Extract the (x, y) coordinate from the center of the cell holding the provided text.  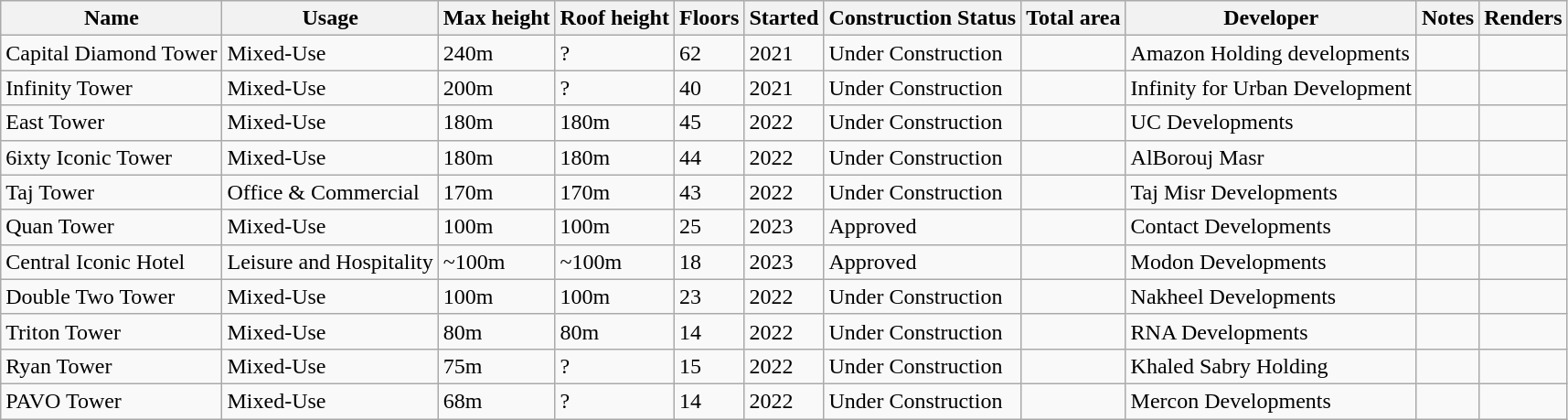
Quan Tower (112, 227)
UC Developments (1271, 123)
62 (709, 53)
Taj Tower (112, 192)
Mercon Developments (1271, 401)
Construction Status (923, 18)
200m (496, 88)
Office & Commercial (330, 192)
68m (496, 401)
Floors (709, 18)
PAVO Tower (112, 401)
40 (709, 88)
75m (496, 366)
Triton Tower (112, 331)
Leisure and Hospitality (330, 262)
Amazon Holding developments (1271, 53)
45 (709, 123)
Ryan Tower (112, 366)
Double Two Tower (112, 296)
Contact Developments (1271, 227)
6ixty Iconic Tower (112, 157)
East Tower (112, 123)
Nakheel Developments (1271, 296)
Name (112, 18)
Max height (496, 18)
44 (709, 157)
Capital Diamond Tower (112, 53)
23 (709, 296)
Infinity Tower (112, 88)
Khaled Sabry Holding (1271, 366)
43 (709, 192)
15 (709, 366)
Notes (1447, 18)
Taj Misr Developments (1271, 192)
Developer (1271, 18)
18 (709, 262)
25 (709, 227)
Roof height (614, 18)
RNA Developments (1271, 331)
240m (496, 53)
Renders (1523, 18)
Modon Developments (1271, 262)
Infinity for Urban Development (1271, 88)
Usage (330, 18)
Central Iconic Hotel (112, 262)
AlBorouj Masr (1271, 157)
Total area (1073, 18)
Started (784, 18)
